Scan for the cell matching the given text and deliver its [x, y] coordinate at center. 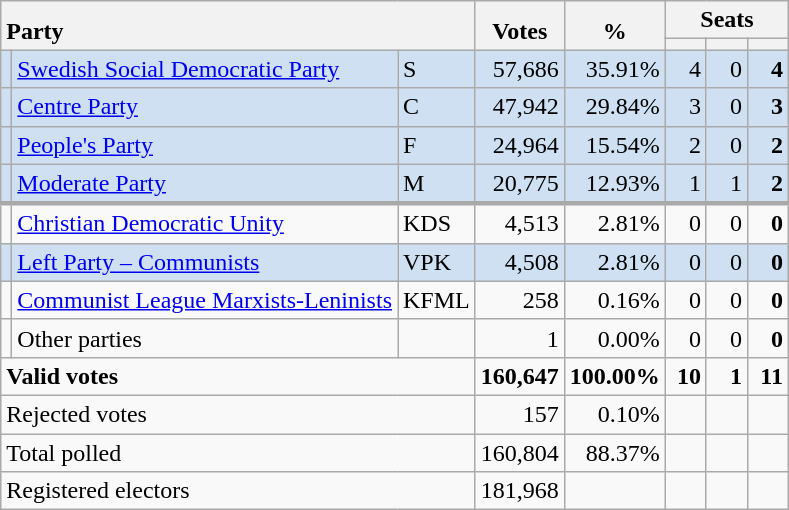
29.84% [614, 107]
24,964 [520, 145]
Rejected votes [238, 414]
100.00% [614, 376]
F [437, 145]
Centre Party [205, 107]
15.54% [614, 145]
Party [238, 26]
88.37% [614, 453]
0.00% [614, 338]
20,775 [520, 184]
Communist League Marxists-Leninists [205, 300]
Christian Democratic Unity [205, 224]
10 [686, 376]
Left Party – Communists [205, 262]
47,942 [520, 107]
Moderate Party [205, 184]
Swedish Social Democratic Party [205, 69]
258 [520, 300]
Registered electors [238, 491]
160,647 [520, 376]
181,968 [520, 491]
People's Party [205, 145]
0.16% [614, 300]
Other parties [205, 338]
Valid votes [238, 376]
4,508 [520, 262]
12.93% [614, 184]
KDS [437, 224]
C [437, 107]
35.91% [614, 69]
Total polled [238, 453]
11 [768, 376]
KFML [437, 300]
S [437, 69]
M [437, 184]
Votes [520, 26]
VPK [437, 262]
160,804 [520, 453]
% [614, 26]
0.10% [614, 414]
57,686 [520, 69]
Seats [726, 20]
157 [520, 414]
4,513 [520, 224]
